Determine the (X, Y) coordinate at the center of the cell enclosing the given text.  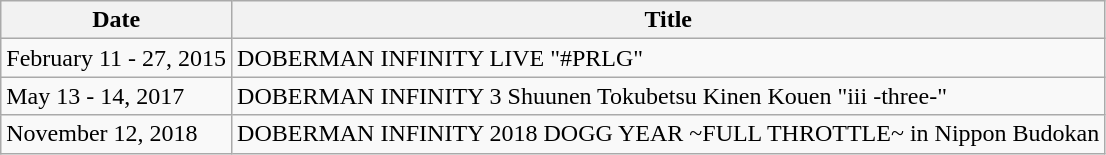
February 11 - 27, 2015 (116, 58)
DOBERMAN INFINITY 3 Shuunen Tokubetsu Kinen Kouen "iii -three-" (668, 96)
November 12, 2018 (116, 134)
Date (116, 20)
DOBERMAN INFINITY 2018 DOGG YEAR ~FULL THROTTLE~ in Nippon Budokan (668, 134)
May 13 - 14, 2017 (116, 96)
DOBERMAN INFINITY LIVE "#PRLG" (668, 58)
Title (668, 20)
